Identify which cell holds the provided text, then report its [X, Y] central coordinate. 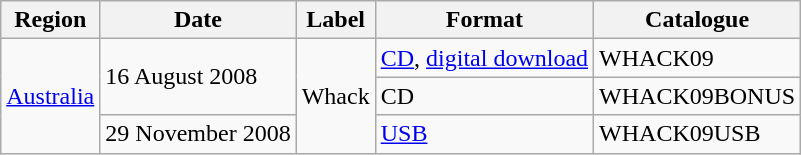
CD, digital download [484, 58]
WHACK09BONUS [698, 96]
WHACK09 [698, 58]
WHACK09USB [698, 134]
USB [484, 134]
29 November 2008 [198, 134]
CD [484, 96]
16 August 2008 [198, 77]
Whack [336, 96]
Region [50, 20]
Date [198, 20]
Format [484, 20]
Australia [50, 96]
Label [336, 20]
Catalogue [698, 20]
